Pinpoint the cell where the given text exists, returning its (X, Y) midpoint coordinate. 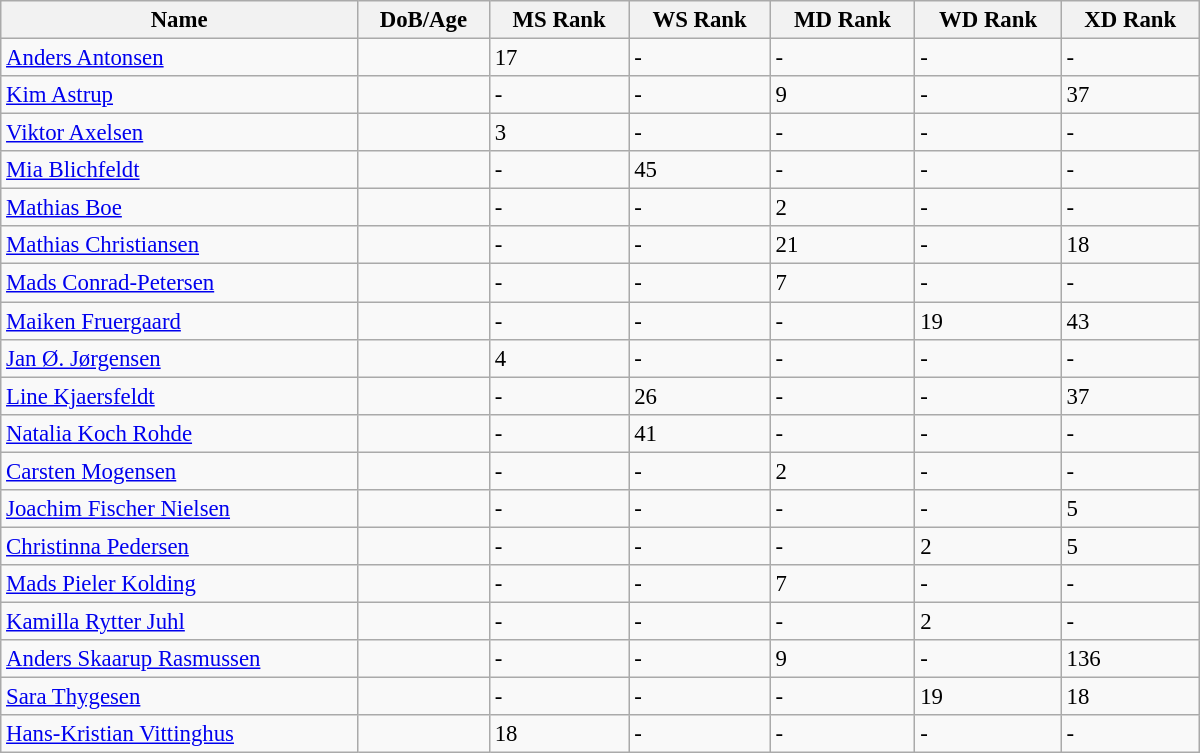
Joachim Fischer Nielsen (180, 509)
17 (559, 58)
Name (180, 20)
WD Rank (988, 20)
21 (842, 245)
Viktor Axelsen (180, 133)
Mia Blichfeldt (180, 170)
Mads Conrad-Petersen (180, 283)
Kamilla Rytter Juhl (180, 621)
Carsten Mogensen (180, 471)
Maiken Fruergaard (180, 321)
45 (700, 170)
Mathias Christiansen (180, 245)
Mads Pieler Kolding (180, 584)
4 (559, 358)
WS Rank (700, 20)
MD Rank (842, 20)
Jan Ø. Jørgensen (180, 358)
43 (1130, 321)
Kim Astrup (180, 95)
Christinna Pedersen (180, 546)
41 (700, 433)
Anders Antonsen (180, 58)
3 (559, 133)
Natalia Koch Rohde (180, 433)
XD Rank (1130, 20)
Mathias Boe (180, 208)
26 (700, 396)
DoB/Age (424, 20)
Hans-Kristian Vittinghus (180, 734)
136 (1130, 659)
MS Rank (559, 20)
Anders Skaarup Rasmussen (180, 659)
Sara Thygesen (180, 697)
Line Kjaersfeldt (180, 396)
